For the text-containing cell, return its midpoint in [x, y] coordinate format. 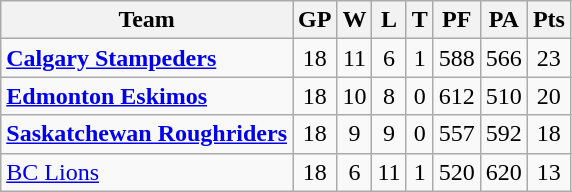
PF [456, 20]
620 [504, 172]
8 [389, 96]
557 [456, 134]
592 [504, 134]
23 [548, 58]
20 [548, 96]
GP [315, 20]
510 [504, 96]
PA [504, 20]
BC Lions [147, 172]
Edmonton Eskimos [147, 96]
L [389, 20]
Pts [548, 20]
Calgary Stampeders [147, 58]
10 [354, 96]
Team [147, 20]
13 [548, 172]
612 [456, 96]
588 [456, 58]
T [420, 20]
566 [504, 58]
W [354, 20]
Saskatchewan Roughriders [147, 134]
520 [456, 172]
